Determine the (X, Y) coordinate at the center of the cell enclosing the given text.  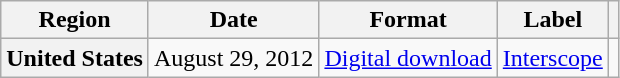
August 29, 2012 (233, 58)
Date (233, 20)
Label (552, 20)
Digital download (408, 58)
Interscope (552, 58)
Format (408, 20)
Region (75, 20)
United States (75, 58)
